Determine the (x, y) coordinate at the center of the cell enclosing the given text.  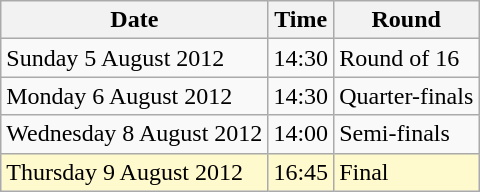
Date (134, 20)
Round of 16 (406, 58)
Time (301, 20)
Wednesday 8 August 2012 (134, 134)
Sunday 5 August 2012 (134, 58)
Thursday 9 August 2012 (134, 172)
Monday 6 August 2012 (134, 96)
Semi-finals (406, 134)
Final (406, 172)
16:45 (301, 172)
14:00 (301, 134)
Round (406, 20)
Quarter-finals (406, 96)
